Identify which cell holds the provided text, then report its [x, y] central coordinate. 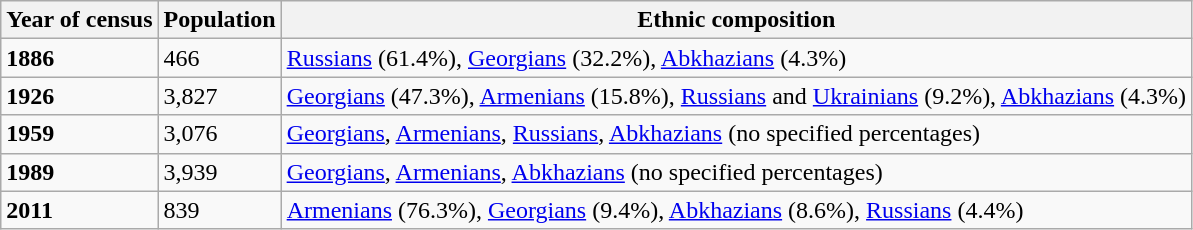
1989 [80, 172]
Ethnic composition [736, 20]
Georgians, Armenians, Abkhazians (no specified percentages) [736, 172]
Russians (61.4%), Georgians (32.2%), Abkhazians (4.3%) [736, 58]
Population [220, 20]
3,939 [220, 172]
Georgians, Armenians, Russians, Abkhazians (no specified percentages) [736, 134]
3,827 [220, 96]
1926 [80, 96]
Georgians (47.3%), Armenians (15.8%), Russians and Ukrainians (9.2%), Abkhazians (4.3%) [736, 96]
Armenians (76.3%), Georgians (9.4%), Abkhazians (8.6%), Russians (4.4%) [736, 210]
466 [220, 58]
1959 [80, 134]
839 [220, 210]
2011 [80, 210]
Year of census [80, 20]
3,076 [220, 134]
1886 [80, 58]
